Return (X, Y) of the center of cell containing provided text 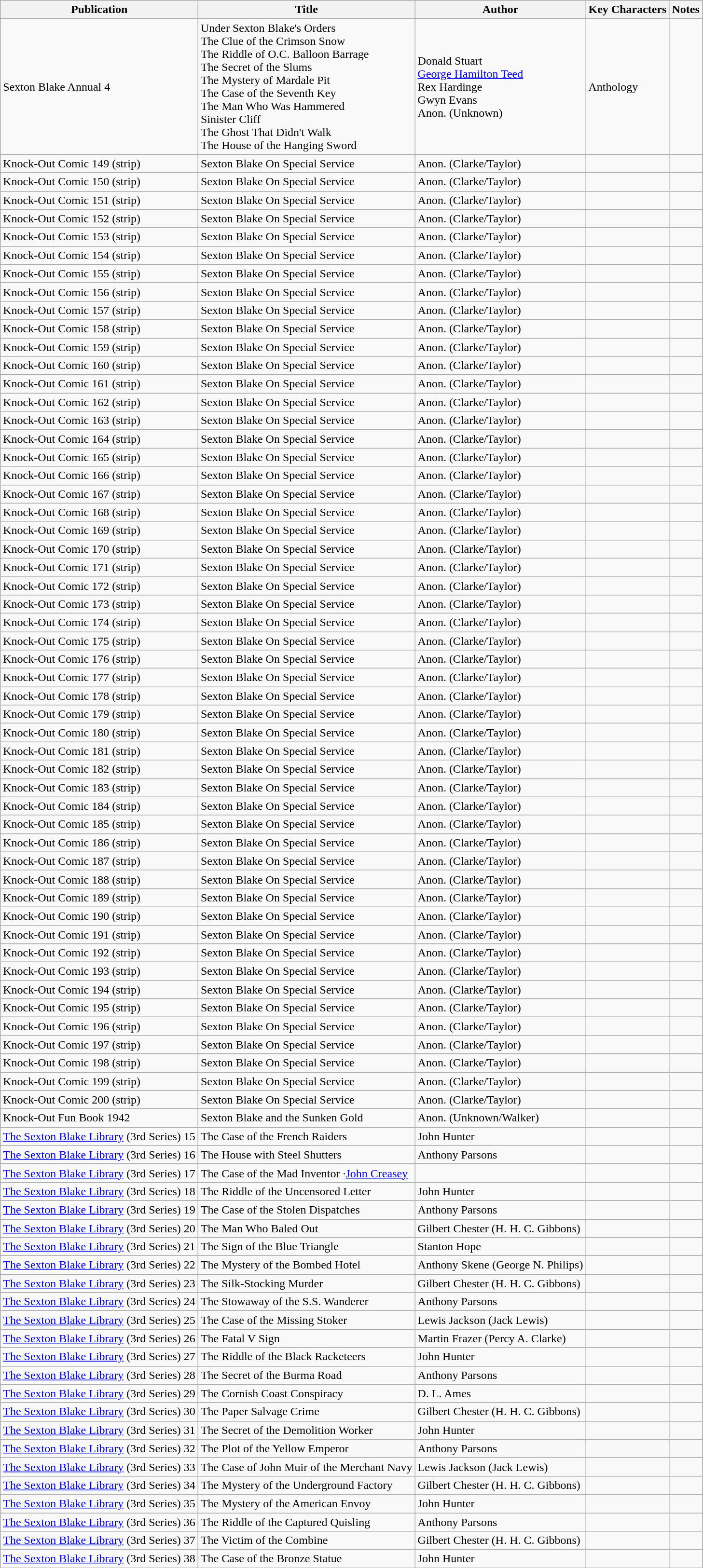
Anon. (Unknown/Walker) (500, 1118)
The Mystery of the American Envoy (306, 1503)
Knock-Out Comic 172 (strip) (99, 586)
The Sexton Blake Library (3rd Series) 25 (99, 1320)
The Cornish Coast Conspiracy (306, 1393)
Sexton Blake and the Sunken Gold (306, 1118)
The Case of the Bronze Statue (306, 1559)
The Case of the French Raiders (306, 1136)
The Sexton Blake Library (3rd Series) 31 (99, 1430)
Knock-Out Comic 189 (strip) (99, 898)
The Mystery of the Bombed Hotel (306, 1265)
The Fatal V Sign (306, 1338)
The Secret of the Burma Road (306, 1375)
Key Characters (627, 10)
Knock-Out Comic 160 (strip) (99, 366)
The Stowaway of the S.S. Wanderer (306, 1302)
The Sexton Blake Library (3rd Series) 17 (99, 1173)
Knock-Out Comic 169 (strip) (99, 531)
Knock-Out Comic 163 (strip) (99, 421)
The Sexton Blake Library (3rd Series) 24 (99, 1302)
Knock-Out Comic 196 (strip) (99, 1026)
The Mystery of the Underground Factory (306, 1485)
Knock-Out Comic 171 (strip) (99, 567)
Sexton Blake Annual 4 (99, 87)
The Sexton Blake Library (3rd Series) 33 (99, 1467)
The House with Steel Shutters (306, 1155)
Knock-Out Comic 191 (strip) (99, 934)
Knock-Out Comic 150 (strip) (99, 182)
The Sexton Blake Library (3rd Series) 19 (99, 1210)
Knock-Out Comic 179 (strip) (99, 714)
Knock-Out Comic 157 (strip) (99, 310)
Knock-Out Comic 153 (strip) (99, 237)
The Sexton Blake Library (3rd Series) 34 (99, 1485)
Knock-Out Comic 168 (strip) (99, 512)
The Secret of the Demolition Worker (306, 1430)
The Sexton Blake Library (3rd Series) 26 (99, 1338)
The Riddle of the Uncensored Letter (306, 1191)
Knock-Out Comic 154 (strip) (99, 255)
Knock-Out Comic 151 (strip) (99, 200)
Martin Frazer (Percy A. Clarke) (500, 1338)
Knock-Out Comic 188 (strip) (99, 879)
The Case of the Stolen Dispatches (306, 1210)
Knock-Out Comic 181 (strip) (99, 751)
Notes (686, 10)
Knock-Out Comic 185 (strip) (99, 824)
Knock-Out Comic 190 (strip) (99, 916)
Knock-Out Comic 192 (strip) (99, 953)
Knock-Out Comic 186 (strip) (99, 843)
Knock-Out Comic 200 (strip) (99, 1100)
The Sexton Blake Library (3rd Series) 21 (99, 1247)
Knock-Out Comic 162 (strip) (99, 402)
The Sexton Blake Library (3rd Series) 28 (99, 1375)
Knock-Out Comic 152 (strip) (99, 218)
Knock-Out Comic 193 (strip) (99, 971)
Knock-Out Comic 198 (strip) (99, 1063)
Knock-Out Comic 155 (strip) (99, 273)
The Sexton Blake Library (3rd Series) 29 (99, 1393)
Knock-Out Comic 183 (strip) (99, 788)
The Case of the Mad Inventor ·John Creasey (306, 1173)
The Sexton Blake Library (3rd Series) 22 (99, 1265)
Knock-Out Comic 166 (strip) (99, 476)
The Sign of the Blue Triangle (306, 1247)
The Victim of the Combine (306, 1541)
The Sexton Blake Library (3rd Series) 18 (99, 1191)
The Silk-Stocking Murder (306, 1283)
The Sexton Blake Library (3rd Series) 15 (99, 1136)
Knock-Out Comic 176 (strip) (99, 659)
The Sexton Blake Library (3rd Series) 38 (99, 1559)
The Case of John Muir of the Merchant Navy (306, 1467)
Knock-Out Comic 178 (strip) (99, 696)
Donald Stuart George Hamilton Teed Rex Hardinge Gwyn Evans Anon. (Unknown) (500, 87)
The Case of the Missing Stoker (306, 1320)
The Paper Salvage Crime (306, 1412)
Stanton Hope (500, 1247)
The Sexton Blake Library (3rd Series) 20 (99, 1228)
Knock-Out Comic 159 (strip) (99, 347)
The Riddle of the Black Racketeers (306, 1357)
The Sexton Blake Library (3rd Series) 23 (99, 1283)
Knock-Out Comic 184 (strip) (99, 806)
Anthony Skene (George N. Philips) (500, 1265)
Knock-Out Comic 174 (strip) (99, 622)
Knock-Out Comic 199 (strip) (99, 1081)
Knock-Out Comic 180 (strip) (99, 733)
Knock-Out Comic 149 (strip) (99, 164)
The Riddle of the Captured Quisling (306, 1522)
Knock-Out Comic 195 (strip) (99, 1008)
Knock-Out Comic 156 (strip) (99, 292)
Knock-Out Comic 165 (strip) (99, 457)
The Man Who Baled Out (306, 1228)
The Sexton Blake Library (3rd Series) 35 (99, 1503)
Knock-Out Fun Book 1942 (99, 1118)
The Sexton Blake Library (3rd Series) 16 (99, 1155)
D. L. Ames (500, 1393)
Anthology (627, 87)
The Plot of the Yellow Emperor (306, 1448)
Knock-Out Comic 173 (strip) (99, 604)
Knock-Out Comic 187 (strip) (99, 861)
Knock-Out Comic 182 (strip) (99, 769)
Author (500, 10)
The Sexton Blake Library (3rd Series) 37 (99, 1541)
Knock-Out Comic 194 (strip) (99, 990)
Knock-Out Comic 175 (strip) (99, 641)
Knock-Out Comic 164 (strip) (99, 439)
Knock-Out Comic 167 (strip) (99, 494)
Publication (99, 10)
Knock-Out Comic 158 (strip) (99, 328)
The Sexton Blake Library (3rd Series) 30 (99, 1412)
The Sexton Blake Library (3rd Series) 32 (99, 1448)
Knock-Out Comic 177 (strip) (99, 678)
The Sexton Blake Library (3rd Series) 36 (99, 1522)
Title (306, 10)
The Sexton Blake Library (3rd Series) 27 (99, 1357)
Knock-Out Comic 197 (strip) (99, 1045)
Knock-Out Comic 161 (strip) (99, 384)
Knock-Out Comic 170 (strip) (99, 549)
